Search for the cell housing the specified text and yield its [X, Y] center coordinate. 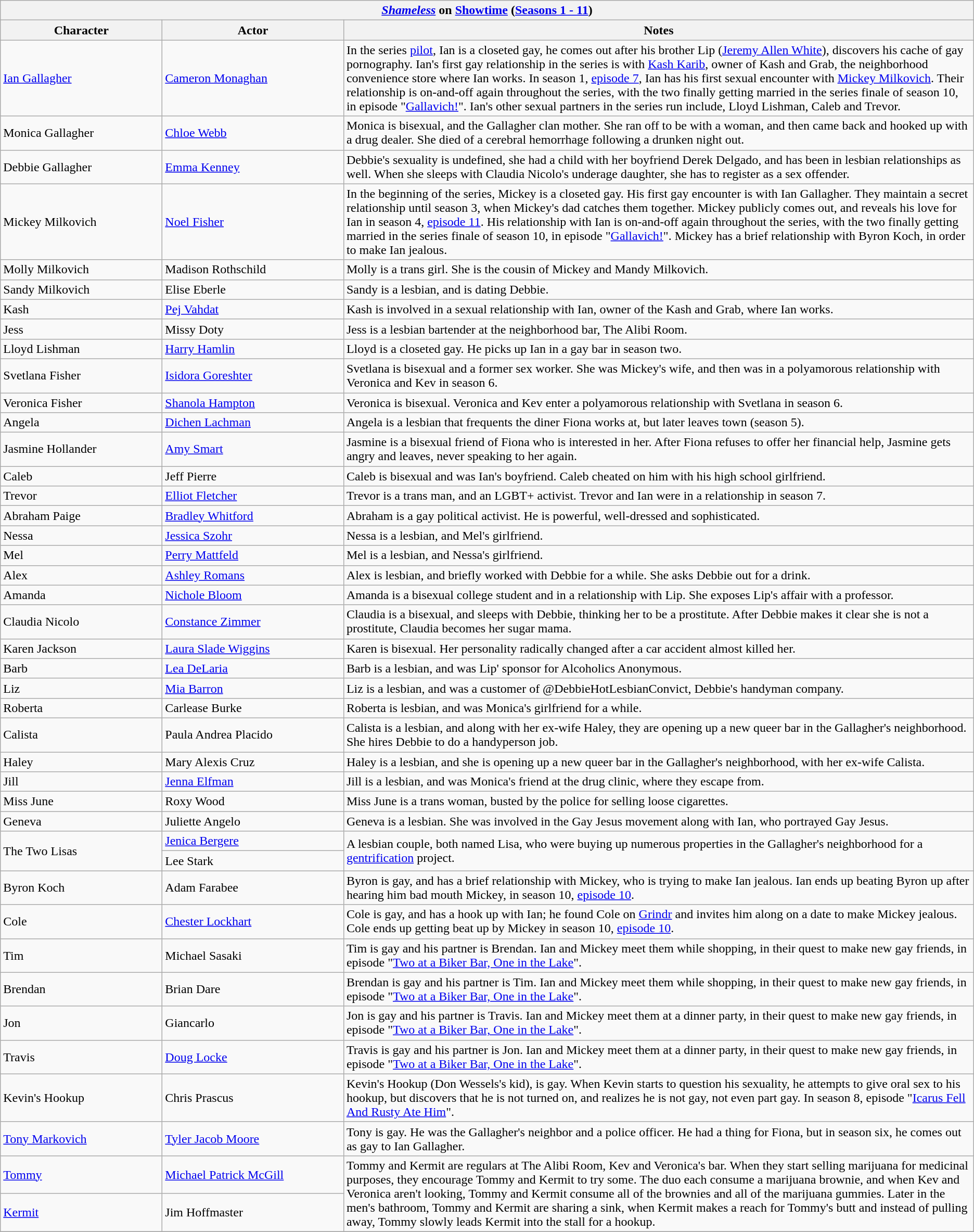
Travis [81, 1057]
Adam Farabee [253, 888]
Giancarlo [253, 1023]
Kash is involved in a sexual relationship with Ian, owner of the Kash and Grab, where Ian works. [659, 309]
Jenna Elfman [253, 782]
Shameless on Showtime (Seasons 1 - 11) [487, 10]
Laura Slade Wiggins [253, 649]
Angela is a lesbian that frequents the diner Fiona works at, but later leaves town (season 5). [659, 423]
Michael Patrick McGill [253, 1174]
Dichen Lachman [253, 423]
Calista [81, 735]
Doug Locke [253, 1057]
Perry Mattfeld [253, 555]
Brendan [81, 989]
Trevor [81, 496]
Tim [81, 956]
Tommy [81, 1174]
Character [81, 30]
Chester Lockhart [253, 921]
Haley [81, 761]
Sandy Milkovich [81, 289]
Harry Hamlin [253, 349]
Mel [81, 555]
Miss June is a trans woman, busted by the police for selling loose cigarettes. [659, 802]
Emma Kenney [253, 167]
Pej Vahdat [253, 309]
Trevor is a trans man, and an LGBT+ activist. Trevor and Ian were in a relationship in season 7. [659, 496]
Caleb is bisexual and was Ian's boyfriend. Caleb cheated on him with his high school girlfriend. [659, 476]
Jessica Szohr [253, 536]
Amy Smart [253, 450]
Amanda is a bisexual college student and in a relationship with Lip. She exposes Lip's affair with a professor. [659, 595]
Jill is a lesbian, and was Monica's friend at the drug clinic, where they escape from. [659, 782]
Karen Jackson [81, 649]
Nessa [81, 536]
Noel Fisher [253, 222]
Barb is a lesbian, and was Lip' sponsor for Alcoholics Anonymous. [659, 668]
Juliette Angelo [253, 821]
Elliot Fletcher [253, 496]
Jenica Bergere [253, 841]
Lloyd Lishman [81, 349]
Alex is lesbian, and briefly worked with Debbie for a while. She asks Debbie out for a drink. [659, 575]
Svetlana is bisexual and a former sex worker. She was Mickey's wife, and then was in a polyamorous relationship with Veronica and Kev in season 6. [659, 376]
Mickey Milkovich [81, 222]
Cameron Monaghan [253, 78]
Lloyd is a closeted gay. He picks up Ian in a gay bar in season two. [659, 349]
Molly Milkovich [81, 270]
Kermit [81, 1213]
Notes [659, 30]
Geneva [81, 821]
Kevin's Hookup [81, 1098]
Elise Eberle [253, 289]
Lee Stark [253, 861]
Chris Prascus [253, 1098]
Alex [81, 575]
Claudia Nicolo [81, 621]
Paula Andrea Placido [253, 735]
Ian Gallagher [81, 78]
Brian Dare [253, 989]
Isidora Goreshter [253, 376]
Angela [81, 423]
Nessa is a lesbian, and Mel's girlfriend. [659, 536]
Jasmine Hollander [81, 450]
Jess is a lesbian bartender at the neighborhood bar, The Alibi Room. [659, 329]
Roxy Wood [253, 802]
Caleb [81, 476]
Nichole Bloom [253, 595]
Molly is a trans girl. She is the cousin of Mickey and Mandy Milkovich. [659, 270]
Shanola Hampton [253, 402]
Abraham is a gay political activist. He is powerful, well-dressed and sophisticated. [659, 516]
Kash [81, 309]
Geneva is a lesbian. She was involved in the Gay Jesus movement along with Ian, who portrayed Gay Jesus. [659, 821]
Liz [81, 688]
The Two Lisas [81, 851]
Mel is a lesbian, and Nessa's girlfriend. [659, 555]
Lea DeLaria [253, 668]
Ashley Romans [253, 575]
Jim Hoffmaster [253, 1213]
Actor [253, 30]
Byron Koch [81, 888]
A lesbian couple, both named Lisa, who were buying up numerous properties in the Gallagher's neighborhood for a gentrification project. [659, 851]
Mary Alexis Cruz [253, 761]
Haley is a lesbian, and she is opening up a new queer bar in the Gallagher's neighborhood, with her ex-wife Calista. [659, 761]
Missy Doty [253, 329]
Monica Gallagher [81, 133]
Jill [81, 782]
Bradley Whitford [253, 516]
Tony Markovich [81, 1139]
Veronica is bisexual. Veronica and Kev enter a polyamorous relationship with Svetlana in season 6. [659, 402]
Tyler Jacob Moore [253, 1139]
Mia Barron [253, 688]
Debbie Gallagher [81, 167]
Jon [81, 1023]
Roberta [81, 708]
Liz is a lesbian, and was a customer of @DebbieHotLesbianConvict, Debbie's handyman company. [659, 688]
Roberta is lesbian, and was Monica's girlfriend for a while. [659, 708]
Abraham Paige [81, 516]
Miss June [81, 802]
Barb [81, 668]
Svetlana Fisher [81, 376]
Madison Rothschild [253, 270]
Chloe Webb [253, 133]
Constance Zimmer [253, 621]
Sandy is a lesbian, and is dating Debbie. [659, 289]
Jeff Pierre [253, 476]
Veronica Fisher [81, 402]
Carlease Burke [253, 708]
Jess [81, 329]
Karen is bisexual. Her personality radically changed after a car accident almost killed her. [659, 649]
Amanda [81, 595]
Michael Sasaki [253, 956]
Cole [81, 921]
Tony is gay. He was the Gallagher's neighbor and a police officer. He had a thing for Fiona, but in season six, he comes out as gay to Ian Gallagher. [659, 1139]
